Extract the (x, y) coordinate from the center of the cell holding the provided text.  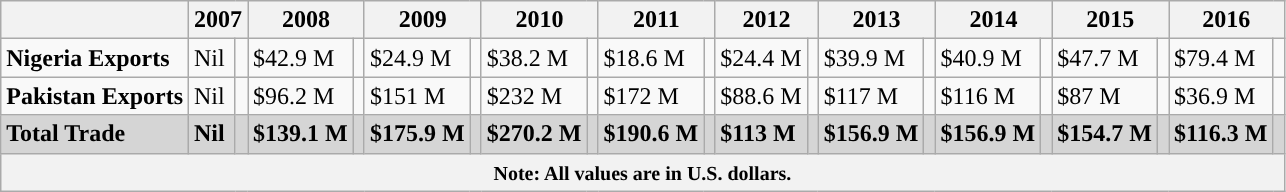
2008 (306, 20)
2016 (1226, 20)
2013 (876, 20)
Note: All values are in U.S. dollars. (642, 172)
$87 M (1105, 96)
$36.9 M (1221, 96)
2010 (540, 20)
$117 M (871, 96)
$47.7 M (1105, 58)
2011 (656, 20)
$175.9 M (417, 134)
Nigeria Exports (95, 58)
$116 M (988, 96)
2007 (218, 20)
$38.2 M (534, 58)
$24.9 M (417, 58)
$190.6 M (651, 134)
$96.2 M (301, 96)
$139.1 M (301, 134)
$270.2 M (534, 134)
2014 (994, 20)
$154.7 M (1105, 134)
$151 M (417, 96)
2009 (422, 20)
$40.9 M (988, 58)
Total Trade (95, 134)
Pakistan Exports (95, 96)
2012 (766, 20)
$79.4 M (1221, 58)
$39.9 M (871, 58)
$172 M (651, 96)
$232 M (534, 96)
$24.4 M (761, 58)
$113 M (761, 134)
$88.6 M (761, 96)
$116.3 M (1221, 134)
$42.9 M (301, 58)
2015 (1110, 20)
$18.6 M (651, 58)
